From the cell containing the given text, extract its center point as [X, Y] coordinate. 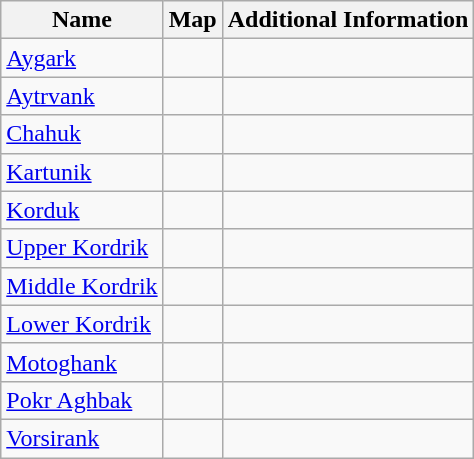
Korduk [82, 210]
Name [82, 20]
Vorsirank [82, 438]
Aytrvank [82, 96]
Aygark [82, 58]
Map [192, 20]
Lower Kordrik [82, 324]
Upper Kordrik [82, 248]
Chahuk [82, 134]
Motoghank [82, 362]
Kartunik [82, 172]
Middle Kordrik [82, 286]
Pokr Aghbak [82, 400]
Additional Information [348, 20]
